Return the [x, y] coordinate for the center point of the cell that contains the specified text.  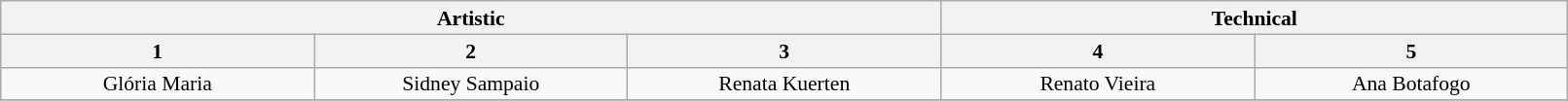
2 [471, 50]
Sidney Sampaio [471, 84]
3 [784, 50]
Glória Maria [158, 84]
Renata Kuerten [784, 84]
4 [1098, 50]
1 [158, 50]
Ana Botafogo [1411, 84]
Artistic [471, 17]
Technical [1255, 17]
5 [1411, 50]
Renato Vieira [1098, 84]
